Extract the (X, Y) coordinate from the center of the cell holding the provided text.  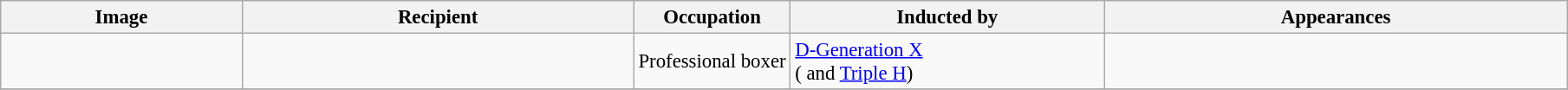
Appearances (1337, 17)
D-Generation X( and Triple H) (947, 62)
Professional boxer (712, 62)
Occupation (712, 17)
Image (121, 17)
Inducted by (947, 17)
Recipient (438, 17)
